Output the (X, Y) coordinate of the center of the cell containing the given text.  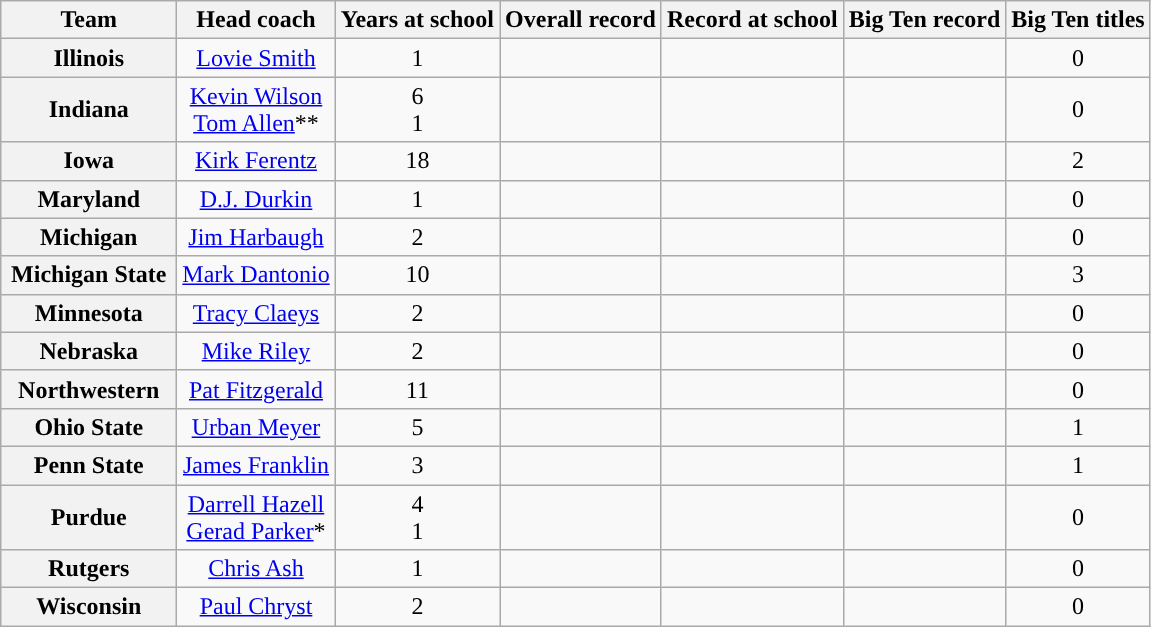
James Franklin (256, 465)
Big Ten record (924, 20)
Maryland (89, 199)
Michigan (89, 237)
Chris Ash (256, 569)
41 (417, 516)
Northwestern (89, 389)
Kirk Ferentz (256, 161)
Years at school (417, 20)
Jim Harbaugh (256, 237)
Iowa (89, 161)
Urban Meyer (256, 427)
Lovie Smith (256, 58)
Purdue (89, 516)
Tracy Claeys (256, 313)
Rutgers (89, 569)
Ohio State (89, 427)
Penn State (89, 465)
Head coach (256, 20)
11 (417, 389)
Team (89, 20)
Big Ten titles (1078, 20)
18 (417, 161)
10 (417, 275)
Paul Chryst (256, 607)
Record at school (752, 20)
Pat Fitzgerald (256, 389)
D.J. Durkin (256, 199)
Michigan State (89, 275)
5 (417, 427)
Mike Riley (256, 351)
Illinois (89, 58)
Nebraska (89, 351)
Wisconsin (89, 607)
Darrell HazellGerad Parker* (256, 516)
Overall record (581, 20)
Minnesota (89, 313)
Indiana (89, 110)
Kevin WilsonTom Allen** (256, 110)
61 (417, 110)
Mark Dantonio (256, 275)
